Search for the cell housing the specified text and yield its (x, y) center coordinate. 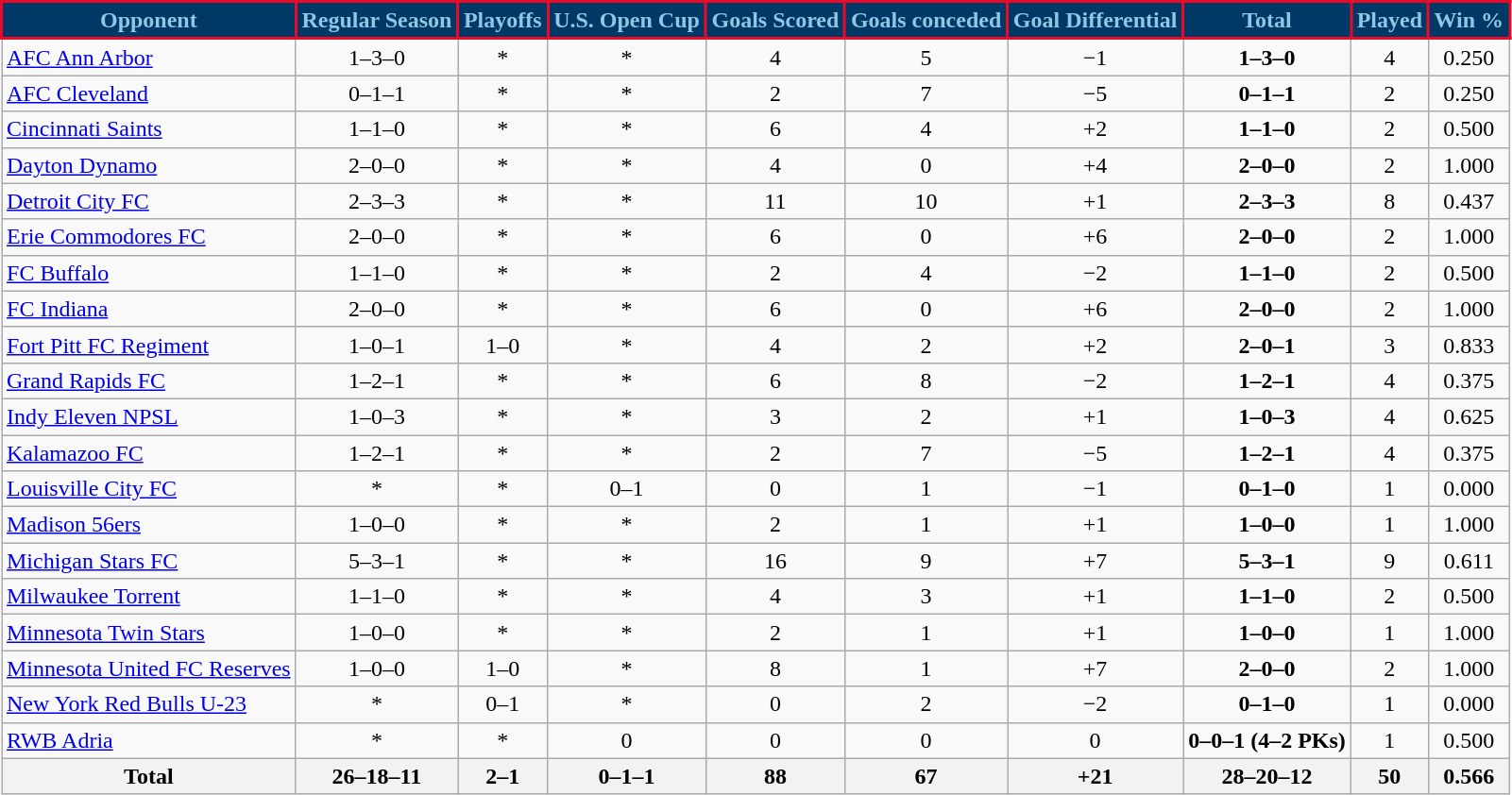
AFC Ann Arbor (149, 57)
Playoffs (502, 21)
New York Red Bulls U-23 (149, 704)
0–0–1 (4–2 PKs) (1267, 740)
Erie Commodores FC (149, 237)
88 (774, 776)
Louisville City FC (149, 489)
Goals Scored (774, 21)
FC Buffalo (149, 273)
16 (774, 561)
0.566 (1469, 776)
0.611 (1469, 561)
+21 (1096, 776)
50 (1389, 776)
2–1 (502, 776)
Win % (1469, 21)
+4 (1096, 165)
Fort Pitt FC Regiment (149, 345)
5 (926, 57)
Cincinnati Saints (149, 129)
RWB Adria (149, 740)
2–0–1 (1267, 345)
0.833 (1469, 345)
26–18–11 (376, 776)
Indy Eleven NPSL (149, 416)
Opponent (149, 21)
Kalamazoo FC (149, 452)
Madison 56ers (149, 525)
FC Indiana (149, 309)
1–0–1 (376, 345)
Dayton Dynamo (149, 165)
67 (926, 776)
Played (1389, 21)
Minnesota Twin Stars (149, 633)
Detroit City FC (149, 201)
28–20–12 (1267, 776)
0.437 (1469, 201)
Michigan Stars FC (149, 561)
U.S. Open Cup (627, 21)
Milwaukee Torrent (149, 597)
Minnesota United FC Reserves (149, 668)
11 (774, 201)
10 (926, 201)
Goal Differential (1096, 21)
Grand Rapids FC (149, 381)
AFC Cleveland (149, 93)
Goals conceded (926, 21)
0.625 (1469, 416)
Regular Season (376, 21)
